Provide the (x, y) coordinate of the cell's center where the given text is located.  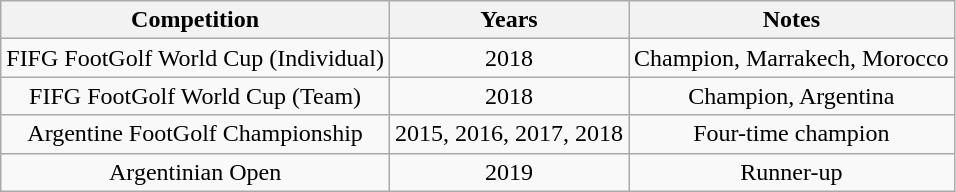
FIFG FootGolf World Cup (Team) (196, 96)
Argentinian Open (196, 172)
Notes (791, 20)
Years (508, 20)
FIFG FootGolf World Cup (Individual) (196, 58)
2019 (508, 172)
Competition (196, 20)
Champion, Marrakech, Morocco (791, 58)
Four-time champion (791, 134)
Runner-up (791, 172)
Argentine FootGolf Championship (196, 134)
Champion, Argentina (791, 96)
2015, 2016, 2017, 2018 (508, 134)
